Detect which cell encompasses the target text, then output its [x, y] center coordinate. 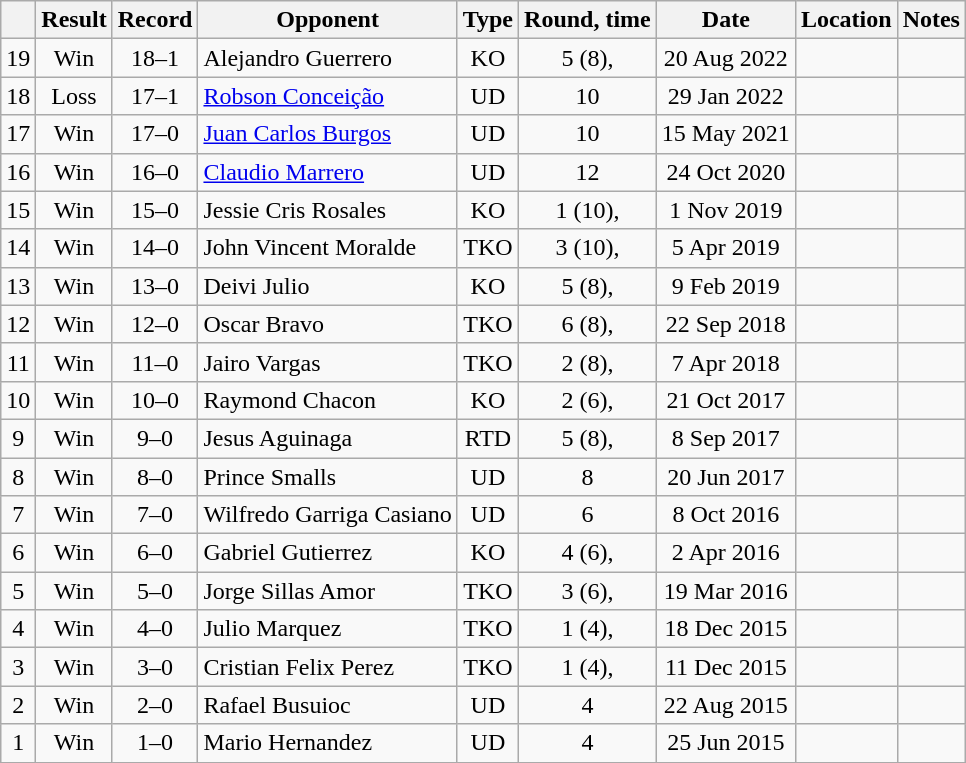
29 Jan 2022 [726, 96]
1–0 [155, 743]
2 Apr 2016 [726, 553]
Mario Hernandez [328, 743]
Juan Carlos Burgos [328, 134]
Deivi Julio [328, 286]
2 [18, 705]
Prince Smalls [328, 477]
19 [18, 58]
12–0 [155, 324]
Location [846, 20]
3 (6), [588, 591]
4 (6), [588, 553]
Claudio Marrero [328, 172]
3 (10), [588, 248]
Alejandro Guerrero [328, 58]
11 [18, 362]
10–0 [155, 400]
Loss [74, 96]
15–0 [155, 210]
1 Nov 2019 [726, 210]
8 Oct 2016 [726, 515]
7–0 [155, 515]
14 [18, 248]
18 [18, 96]
8 Sep 2017 [726, 438]
Wilfredo Garriga Casiano [328, 515]
3–0 [155, 667]
22 Aug 2015 [726, 705]
Jorge Sillas Amor [328, 591]
17–1 [155, 96]
Julio Marquez [328, 629]
2 (6), [588, 400]
14–0 [155, 248]
8–0 [155, 477]
Cristian Felix Perez [328, 667]
6 (8), [588, 324]
1 (10), [588, 210]
16 [18, 172]
7 Apr 2018 [726, 362]
Notes [931, 20]
Gabriel Gutierrez [328, 553]
Date [726, 20]
5–0 [155, 591]
Robson Conceição [328, 96]
17–0 [155, 134]
Record [155, 20]
11–0 [155, 362]
19 Mar 2016 [726, 591]
16–0 [155, 172]
6–0 [155, 553]
13–0 [155, 286]
Type [488, 20]
4–0 [155, 629]
RTD [488, 438]
17 [18, 134]
Rafael Busuioc [328, 705]
Round, time [588, 20]
25 Jun 2015 [726, 743]
22 Sep 2018 [726, 324]
5 Apr 2019 [726, 248]
24 Oct 2020 [726, 172]
20 Jun 2017 [726, 477]
20 Aug 2022 [726, 58]
11 Dec 2015 [726, 667]
2 (8), [588, 362]
9 Feb 2019 [726, 286]
15 May 2021 [726, 134]
John Vincent Moralde [328, 248]
18 Dec 2015 [726, 629]
15 [18, 210]
5 [18, 591]
3 [18, 667]
Oscar Bravo [328, 324]
21 Oct 2017 [726, 400]
Raymond Chacon [328, 400]
Opponent [328, 20]
Result [74, 20]
1 [18, 743]
Jessie Cris Rosales [328, 210]
13 [18, 286]
18–1 [155, 58]
7 [18, 515]
Jesus Aguinaga [328, 438]
Jairo Vargas [328, 362]
9–0 [155, 438]
9 [18, 438]
2–0 [155, 705]
